Return the [X, Y] coordinate for the center point of the cell that contains the specified text.  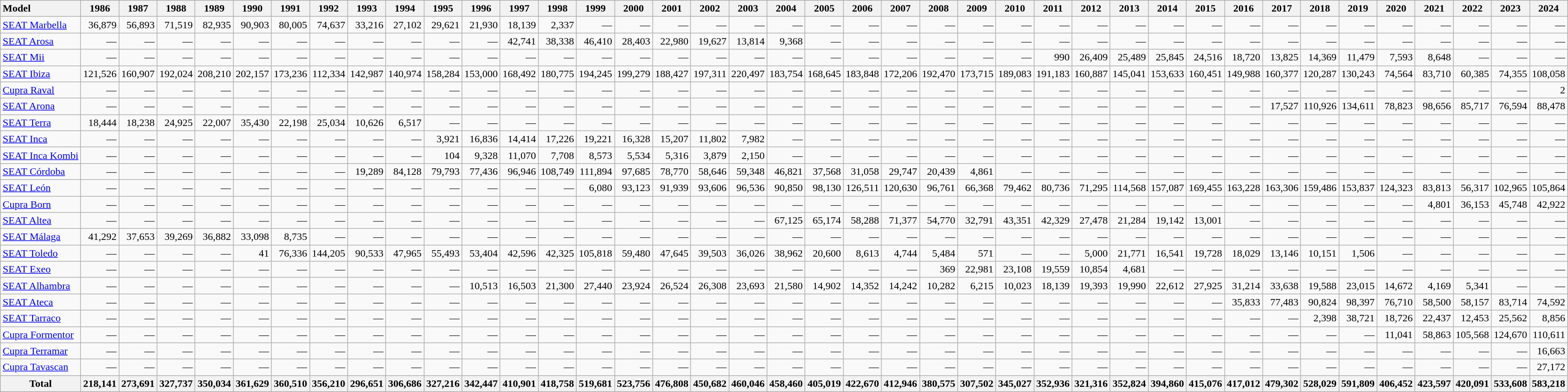
153,837 [1358, 188]
350,034 [214, 383]
528,029 [1320, 383]
6,080 [596, 188]
189,083 [1015, 74]
9,368 [786, 41]
SEAT Inca Kombi [41, 155]
Total [41, 383]
11,479 [1358, 57]
SEAT Arosa [41, 41]
11,070 [519, 155]
14,242 [901, 286]
410,901 [519, 383]
17,226 [557, 139]
18,726 [1396, 318]
172,206 [901, 74]
43,351 [1015, 221]
11,802 [710, 139]
96,946 [519, 171]
58,288 [862, 221]
22,981 [977, 269]
SEAT Inca [41, 139]
458,460 [786, 383]
183,848 [862, 74]
519,681 [596, 383]
327,216 [443, 383]
65,174 [824, 221]
140,974 [405, 74]
3,921 [443, 139]
10,854 [1091, 269]
145,041 [1129, 74]
2001 [672, 9]
8,573 [596, 155]
1997 [519, 9]
Cupra Tavascan [41, 367]
2013 [1129, 9]
4,681 [1129, 269]
7,593 [1396, 57]
134,611 [1358, 106]
11,041 [1396, 335]
33,098 [253, 237]
160,907 [138, 74]
307,502 [977, 383]
2021 [1434, 9]
27,440 [596, 286]
1989 [214, 9]
202,157 [253, 74]
192,024 [176, 74]
105,818 [596, 253]
2015 [1205, 9]
420,091 [1473, 383]
33,216 [366, 25]
8,648 [1434, 57]
2017 [1282, 9]
78,823 [1396, 106]
76,710 [1396, 302]
394,860 [1167, 383]
8,613 [862, 253]
380,575 [938, 383]
160,377 [1282, 74]
74,564 [1396, 74]
90,533 [366, 253]
25,034 [329, 123]
7,708 [557, 155]
533,608 [1510, 383]
38,962 [786, 253]
352,824 [1129, 383]
2,398 [1320, 318]
27,478 [1091, 221]
2 [1549, 90]
58,646 [710, 171]
157,087 [1167, 188]
7,982 [748, 139]
60,385 [1473, 74]
168,492 [519, 74]
8,856 [1549, 318]
114,568 [1129, 188]
90,850 [786, 188]
19,221 [596, 139]
4,861 [977, 171]
13,146 [1282, 253]
80,005 [290, 25]
41,292 [100, 237]
2003 [748, 9]
77,436 [481, 171]
415,076 [1205, 383]
27,172 [1549, 367]
163,306 [1282, 188]
149,988 [1244, 74]
SEAT Arona [41, 106]
144,205 [329, 253]
110,926 [1320, 106]
2004 [786, 9]
21,300 [557, 286]
17,527 [1282, 106]
88,478 [1549, 106]
2022 [1473, 9]
479,302 [1282, 383]
460,046 [748, 383]
35,430 [253, 123]
58,500 [1434, 302]
19,559 [1053, 269]
126,511 [862, 188]
36,882 [214, 237]
369 [938, 269]
199,279 [634, 74]
18,238 [138, 123]
6,517 [405, 123]
47,965 [405, 253]
450,682 [710, 383]
10,626 [366, 123]
422,670 [862, 383]
42,325 [557, 253]
6,215 [977, 286]
SEAT Tarraco [41, 318]
27,102 [405, 25]
1987 [138, 9]
SEAT Málaga [41, 237]
2024 [1549, 9]
356,210 [329, 383]
5,316 [672, 155]
42,922 [1549, 204]
47,645 [672, 253]
1988 [176, 9]
1993 [366, 9]
23,015 [1358, 286]
1995 [443, 9]
220,497 [748, 74]
58,157 [1473, 302]
2,337 [557, 25]
990 [1053, 57]
19,728 [1205, 253]
83,710 [1434, 74]
41 [253, 253]
345,027 [1015, 383]
SEAT Terra [41, 123]
423,597 [1434, 383]
36,026 [748, 253]
273,691 [138, 383]
12,453 [1473, 318]
2002 [710, 9]
76,594 [1510, 106]
16,836 [481, 139]
23,108 [1015, 269]
98,397 [1358, 302]
1992 [329, 9]
120,287 [1320, 74]
2014 [1167, 9]
42,741 [519, 41]
96,761 [938, 188]
Cupra Formentor [41, 335]
160,451 [1205, 74]
90,824 [1320, 302]
1,506 [1358, 253]
160,887 [1091, 74]
173,715 [977, 74]
21,580 [786, 286]
2023 [1510, 9]
74,592 [1549, 302]
110,611 [1549, 335]
SEAT Altea [41, 221]
158,284 [443, 74]
SEAT Marbella [41, 25]
93,606 [710, 188]
53,404 [481, 253]
SEAT Ateca [41, 302]
SEAT Ibiza [41, 74]
39,503 [710, 253]
24,925 [176, 123]
22,007 [214, 123]
102,965 [1510, 188]
74,637 [329, 25]
21,771 [1129, 253]
1986 [100, 9]
2012 [1091, 9]
13,825 [1282, 57]
124,323 [1396, 188]
112,334 [329, 74]
25,845 [1167, 57]
80,736 [1053, 188]
180,775 [557, 74]
10,151 [1320, 253]
583,218 [1549, 383]
18,720 [1244, 57]
476,808 [672, 383]
66,368 [977, 188]
SEAT Córdoba [41, 171]
197,311 [710, 74]
22,980 [672, 41]
218,141 [100, 383]
71,295 [1091, 188]
31,214 [1244, 286]
188,427 [672, 74]
SEAT Toledo [41, 253]
9,328 [481, 155]
15,207 [672, 139]
37,653 [138, 237]
SEAT Alhambra [41, 286]
67,125 [786, 221]
19,588 [1320, 286]
SEAT Mii [41, 57]
142,987 [366, 74]
26,308 [710, 286]
183,754 [786, 74]
97,685 [634, 171]
14,414 [519, 139]
42,329 [1053, 221]
25,489 [1129, 57]
98,656 [1434, 106]
2016 [1244, 9]
55,493 [443, 253]
163,228 [1244, 188]
405,019 [824, 383]
SEAT Exeo [41, 269]
36,879 [100, 25]
45,748 [1510, 204]
74,355 [1510, 74]
104 [443, 155]
5,534 [634, 155]
192,470 [938, 74]
2020 [1396, 9]
38,338 [557, 41]
306,686 [405, 383]
35,833 [1244, 302]
1994 [405, 9]
91,939 [672, 188]
36,153 [1473, 204]
98,130 [824, 188]
2018 [1320, 9]
26,409 [1091, 57]
159,486 [1320, 188]
169,455 [1205, 188]
38,721 [1358, 318]
2019 [1358, 9]
4,744 [901, 253]
Cupra Terramar [41, 351]
Cupra Raval [41, 90]
19,627 [710, 41]
10,023 [1015, 286]
56,317 [1473, 188]
10,282 [938, 286]
82,935 [214, 25]
2000 [634, 9]
2011 [1053, 9]
18,029 [1244, 253]
Cupra Born [41, 204]
20,600 [824, 253]
37,568 [824, 171]
23,924 [634, 286]
342,447 [481, 383]
412,946 [901, 383]
5,341 [1473, 286]
13,814 [748, 41]
21,284 [1129, 221]
14,369 [1320, 57]
14,672 [1396, 286]
42,596 [519, 253]
19,990 [1129, 286]
56,893 [138, 25]
16,541 [1167, 253]
58,863 [1434, 335]
1990 [253, 9]
105,568 [1473, 335]
16,328 [634, 139]
2006 [862, 9]
120,630 [901, 188]
360,510 [290, 383]
26,524 [672, 286]
79,793 [443, 171]
191,183 [1053, 74]
108,749 [557, 171]
523,756 [634, 383]
54,770 [938, 221]
22,437 [1434, 318]
77,483 [1282, 302]
2007 [901, 9]
85,717 [1473, 106]
19,289 [366, 171]
46,821 [786, 171]
173,236 [290, 74]
591,809 [1358, 383]
108,058 [1549, 74]
2009 [977, 9]
76,336 [290, 253]
33,638 [1282, 286]
5,484 [938, 253]
2010 [1015, 9]
14,352 [862, 286]
296,651 [366, 383]
46,410 [596, 41]
83,813 [1434, 188]
22,198 [290, 123]
19,142 [1167, 221]
18,444 [100, 123]
32,791 [977, 221]
208,210 [214, 74]
93,123 [634, 188]
1991 [290, 9]
22,612 [1167, 286]
27,925 [1205, 286]
14,902 [824, 286]
71,519 [176, 25]
153,000 [481, 74]
Model [41, 9]
23,693 [748, 286]
19,393 [1091, 286]
16,503 [519, 286]
4,169 [1434, 286]
59,348 [748, 171]
111,894 [596, 171]
SEAT León [41, 188]
29,747 [901, 171]
1998 [557, 9]
2005 [824, 9]
1999 [596, 9]
406,452 [1396, 383]
25,562 [1510, 318]
90,903 [253, 25]
153,633 [1167, 74]
321,316 [1091, 383]
79,462 [1015, 188]
124,670 [1510, 335]
83,714 [1510, 302]
39,269 [176, 237]
84,128 [405, 171]
105,864 [1549, 188]
2,150 [748, 155]
352,936 [1053, 383]
194,245 [596, 74]
71,377 [901, 221]
13,001 [1205, 221]
417,012 [1244, 383]
21,930 [481, 25]
571 [977, 253]
59,480 [634, 253]
418,758 [557, 383]
29,621 [443, 25]
361,629 [253, 383]
327,737 [176, 383]
130,243 [1358, 74]
4,801 [1434, 204]
1996 [481, 9]
10,513 [481, 286]
96,536 [748, 188]
8,735 [290, 237]
28,403 [634, 41]
121,526 [100, 74]
2008 [938, 9]
3,879 [710, 155]
31,058 [862, 171]
16,663 [1549, 351]
78,770 [672, 171]
5,000 [1091, 253]
168,645 [824, 74]
24,516 [1205, 57]
20,439 [938, 171]
